Return the [x, y] coordinate for the center point of the cell that contains the specified text.  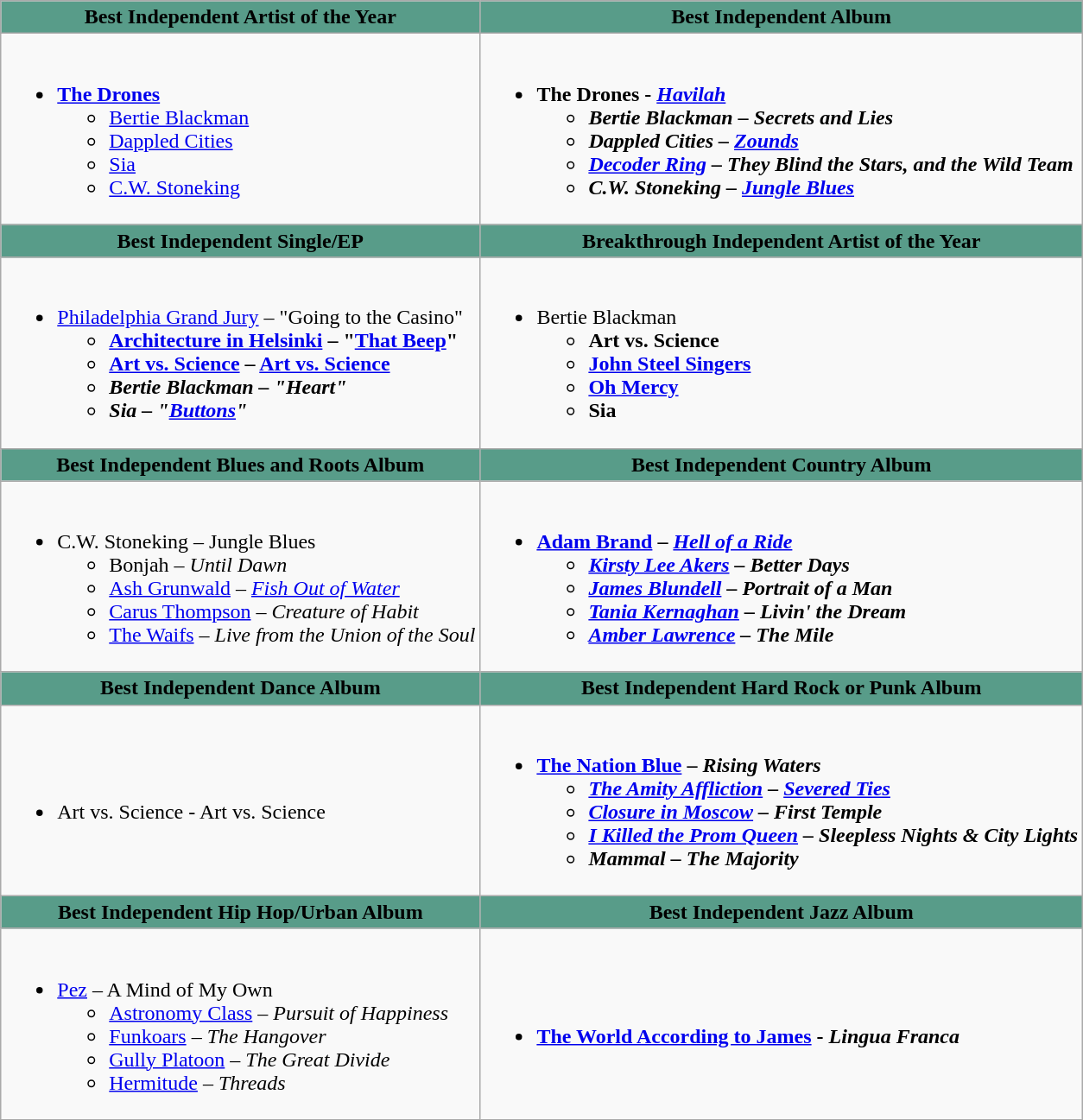
Best Independent Artist of the Year [240, 17]
The DronesBertie BlackmanDappled CitiesSiaC.W. Stoneking [240, 130]
Best Independent Dance Album [240, 688]
Breakthrough Independent Artist of the Year [782, 241]
Best Independent Album [782, 17]
Bertie BlackmanArt vs. ScienceJohn Steel SingersOh MercySia [782, 352]
Best Independent Jazz Album [782, 912]
Best Independent Hip Hop/Urban Album [240, 912]
Best Independent Single/EP [240, 241]
Best Independent Hard Rock or Punk Album [782, 688]
Art vs. Science - Art vs. Science [240, 800]
Best Independent Country Album [782, 465]
Pez – A Mind of My OwnAstronomy Class – Pursuit of HappinessFunkoars – The HangoverGully Platoon – The Great DivideHermitude – Threads [240, 1024]
Best Independent Blues and Roots Album [240, 465]
The World According to James - Lingua Franca [782, 1024]
